Identify which cell holds the provided text, then report its [X, Y] central coordinate. 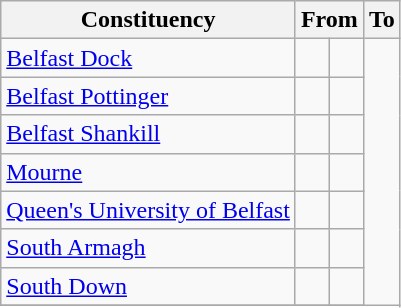
Belfast Pottinger [148, 96]
From [329, 20]
Belfast Shankill [148, 134]
South Down [148, 286]
Belfast Dock [148, 58]
To [382, 20]
Constituency [148, 20]
Queen's University of Belfast [148, 210]
Mourne [148, 172]
South Armagh [148, 248]
